Return [x, y] of the center of cell containing provided text 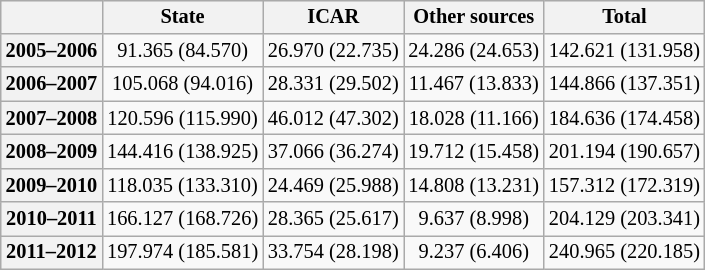
142.621 (131.958) [624, 51]
2007–2008 [52, 118]
18.028 (11.166) [474, 118]
State [182, 17]
2006–2007 [52, 84]
105.068 (94.016) [182, 84]
2008–2009 [52, 152]
46.012 (47.302) [333, 118]
9.237 (6.406) [474, 253]
91.365 (84.570) [182, 51]
120.596 (115.990) [182, 118]
166.127 (168.726) [182, 219]
2011–2012 [52, 253]
24.286 (24.653) [474, 51]
26.970 (22.735) [333, 51]
184.636 (174.458) [624, 118]
28.331 (29.502) [333, 84]
157.312 (172.319) [624, 185]
ICAR [333, 17]
19.712 (15.458) [474, 152]
Total [624, 17]
11.467 (13.833) [474, 84]
2010–2011 [52, 219]
14.808 (13.231) [474, 185]
28.365 (25.617) [333, 219]
37.066 (36.274) [333, 152]
9.637 (8.998) [474, 219]
Other sources [474, 17]
197.974 (185.581) [182, 253]
201.194 (190.657) [624, 152]
144.866 (137.351) [624, 84]
240.965 (220.185) [624, 253]
144.416 (138.925) [182, 152]
118.035 (133.310) [182, 185]
2009–2010 [52, 185]
24.469 (25.988) [333, 185]
204.129 (203.341) [624, 219]
33.754 (28.198) [333, 253]
2005–2006 [52, 51]
